Pinpoint the cell where the given text exists, returning its (x, y) midpoint coordinate. 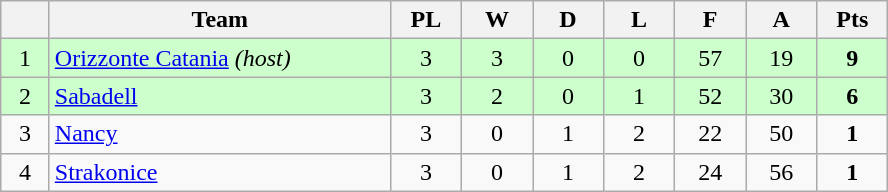
Team (220, 20)
22 (710, 134)
Sabadell (220, 96)
D (568, 20)
Nancy (220, 134)
PL (426, 20)
52 (710, 96)
Pts (852, 20)
9 (852, 58)
50 (782, 134)
6 (852, 96)
4 (26, 172)
Strakonice (220, 172)
A (782, 20)
57 (710, 58)
Orizzonte Catania (host) (220, 58)
L (640, 20)
56 (782, 172)
24 (710, 172)
F (710, 20)
19 (782, 58)
W (496, 20)
30 (782, 96)
